For the text-containing cell, return its midpoint in (x, y) coordinate format. 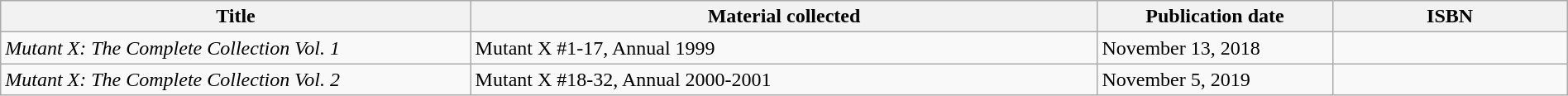
Mutant X: The Complete Collection Vol. 2 (236, 79)
November 13, 2018 (1215, 48)
November 5, 2019 (1215, 79)
Mutant X #1-17, Annual 1999 (784, 48)
Publication date (1215, 17)
Mutant X #18-32, Annual 2000-2001 (784, 79)
Material collected (784, 17)
Title (236, 17)
ISBN (1450, 17)
Mutant X: The Complete Collection Vol. 1 (236, 48)
